From the cell containing the given text, extract its center point as [x, y] coordinate. 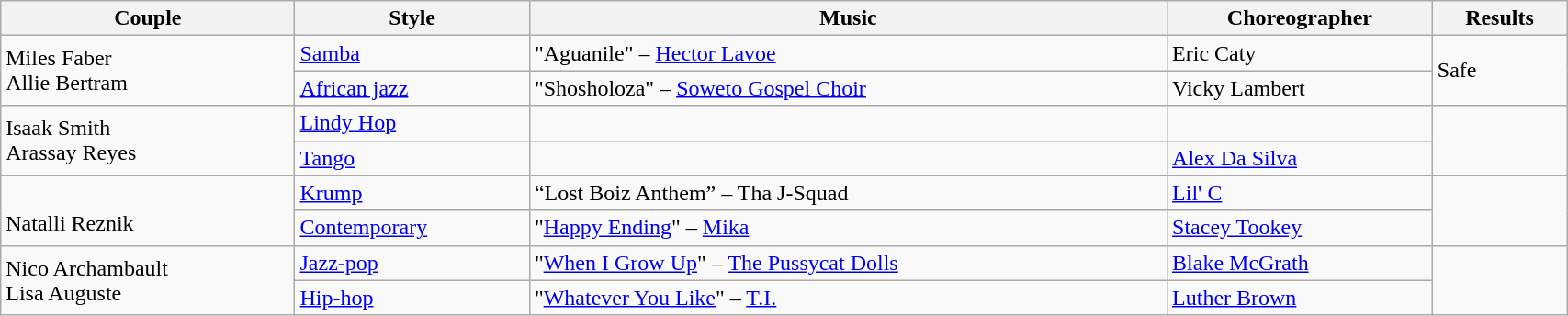
"Aguanile" – Hector Lavoe [848, 53]
Miles Faber Allie Bertram [148, 71]
“Lost Boiz Anthem” – Tha J-Squad [848, 193]
Couple [148, 18]
Hip-hop [412, 298]
Nico Archambault Lisa Auguste [148, 280]
"Happy Ending" – Mika [848, 228]
Krump [412, 193]
"Shosholoza" – Soweto Gospel Choir [848, 88]
Music [848, 18]
Isaak Smith Arassay Reyes [148, 141]
Stacey Tookey [1301, 228]
Eric Caty [1301, 53]
Style [412, 18]
Contemporary [412, 228]
Lil' C [1301, 193]
"When I Grow Up" – The Pussycat Dolls [848, 263]
Luther Brown [1301, 298]
Results [1499, 18]
Natalli Reznik [148, 210]
Safe [1499, 71]
Samba [412, 53]
Choreographer [1301, 18]
"Whatever You Like" – T.I. [848, 298]
Jazz-pop [412, 263]
Tango [412, 158]
Lindy Hop [412, 123]
Vicky Lambert [1301, 88]
African jazz [412, 88]
Alex Da Silva [1301, 158]
Blake McGrath [1301, 263]
